For the text-containing cell, return its midpoint in (X, Y) coordinate format. 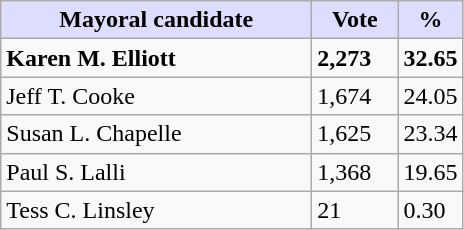
24.05 (430, 96)
23.34 (430, 134)
1,368 (355, 172)
Paul S. Lalli (156, 172)
% (430, 20)
Susan L. Chapelle (156, 134)
2,273 (355, 58)
19.65 (430, 172)
1,674 (355, 96)
1,625 (355, 134)
Tess C. Linsley (156, 210)
Jeff T. Cooke (156, 96)
Karen M. Elliott (156, 58)
Vote (355, 20)
Mayoral candidate (156, 20)
32.65 (430, 58)
21 (355, 210)
0.30 (430, 210)
